Return the (x, y) coordinate for the center point of the cell that contains the specified text.  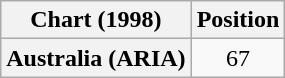
Chart (1998) (96, 20)
Position (238, 20)
67 (238, 58)
Australia (ARIA) (96, 58)
